From the cell containing the given text, extract its center point as [x, y] coordinate. 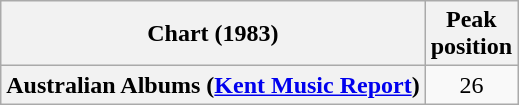
26 [471, 85]
Chart (1983) [213, 34]
Australian Albums (Kent Music Report) [213, 85]
Peakposition [471, 34]
